Pinpoint the cell where the given text exists, returning its (x, y) midpoint coordinate. 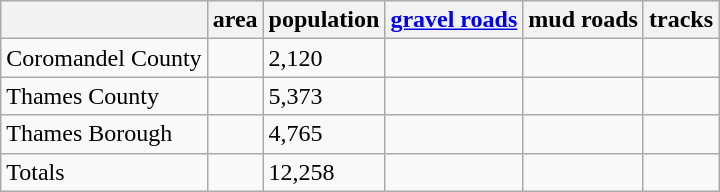
population (324, 20)
Coromandel County (104, 58)
Thames County (104, 96)
12,258 (324, 172)
2,120 (324, 58)
4,765 (324, 134)
Thames Borough (104, 134)
5,373 (324, 96)
tracks (680, 20)
mud roads (584, 20)
Totals (104, 172)
gravel roads (454, 20)
area (235, 20)
